From the cell containing the given text, extract its center point as [x, y] coordinate. 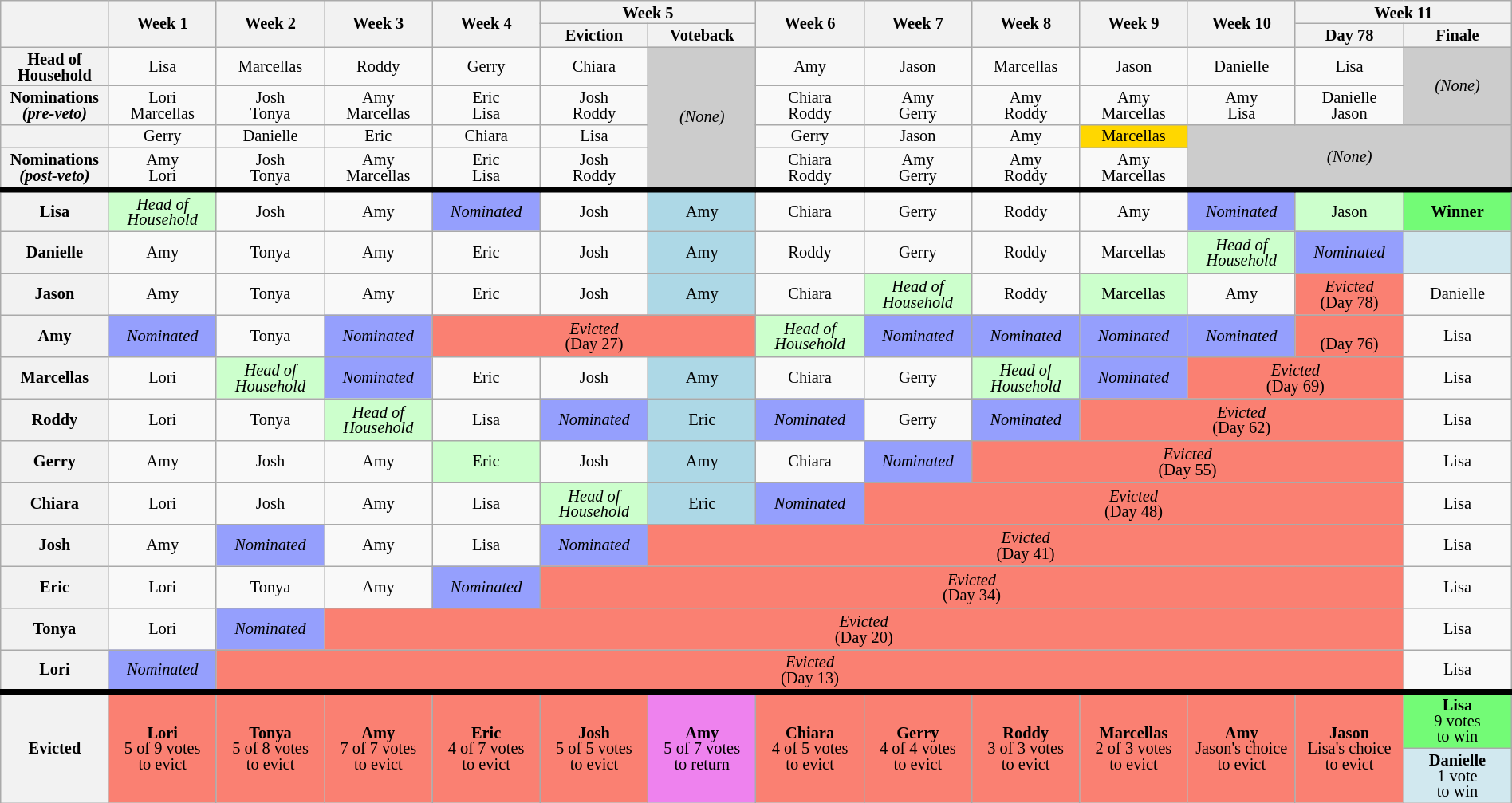
Evicted(Day 13) [809, 670]
Roddy3 of 3 votesto evict [1026, 746]
Week 5 [648, 11]
Finale [1458, 35]
Evicted(Day 62) [1242, 419]
Week 9 [1134, 23]
Evicted(Day 55) [1187, 461]
LoriMarcellas [163, 105]
Danielle1 voteto win [1458, 775]
Week 10 [1241, 23]
Marcellas2 of 3 votesto evict [1134, 746]
Evicted(Day 41) [1026, 545]
Evicted [54, 746]
Week 6 [810, 23]
Day 78 [1349, 35]
Lori5 of 9 votesto evict [163, 746]
Week 1 [163, 23]
Week 4 [486, 23]
Week 8 [1026, 23]
Josh5 of 5 votesto evict [593, 746]
DanielleJason [1349, 105]
Winner [1458, 210]
Evicted(Day 34) [971, 586]
(Day 76) [1349, 335]
Week 2 [270, 23]
Evicted(Day 69) [1295, 377]
Evicted(Day 48) [1134, 502]
Week 11 [1404, 11]
Evicted(Day 27) [594, 335]
Nominations(pre-veto) [54, 105]
AmyLisa [1241, 105]
Voteback [702, 35]
Eviction [593, 35]
AmyLori [163, 168]
JasonLisa's choiceto evict [1349, 746]
Lisa9 votesto win [1458, 719]
Week 7 [917, 23]
Amy5 of 7 votesto return [702, 746]
Eric4 of 7 votesto evict [486, 746]
Tonya5 of 8 votesto evict [270, 746]
Week 3 [378, 23]
AmyJason's choiceto evict [1241, 746]
Nominations(post-veto) [54, 168]
Chiara4 of 5 votesto evict [810, 746]
Amy7 of 7 votesto evict [378, 746]
Gerry4 of 4 votesto evict [917, 746]
Evicted(Day 20) [864, 628]
Evicted(Day 78) [1349, 293]
